Locate the cell with the specified text and output its [x, y] center coordinate. 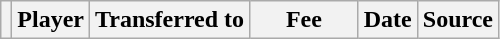
Fee [304, 20]
Player [51, 20]
Transferred to [170, 20]
Date [388, 20]
Source [458, 20]
